Pinpoint the cell where the given text exists, returning its [X, Y] midpoint coordinate. 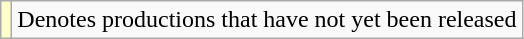
Denotes productions that have not yet been released [267, 20]
